Provide the (x, y) coordinate of the cell's center where the given text is located.  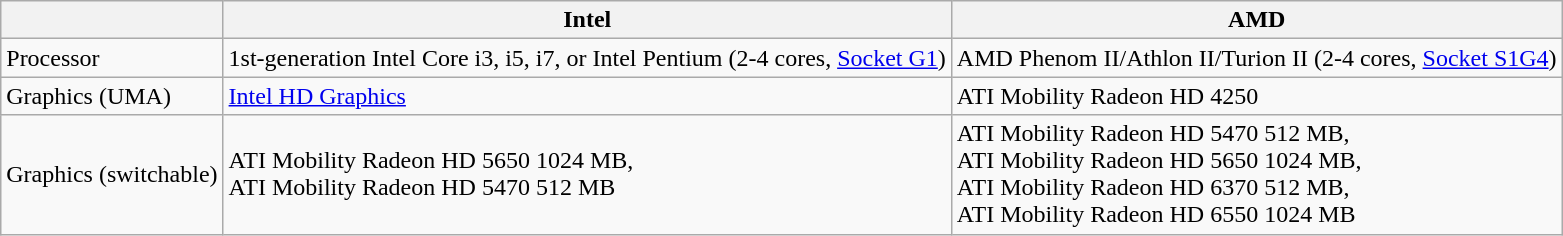
Intel HD Graphics (587, 96)
Processor (112, 58)
AMD Phenom II/Athlon II/Turion II (2-4 cores, Socket S1G4) (1256, 58)
ATI Mobility Radeon HD 5650 1024 MB,ATI Mobility Radeon HD 5470 512 MB (587, 174)
Graphics (switchable) (112, 174)
Graphics (UMA) (112, 96)
1st-generation Intel Core i3, i5, i7, or Intel Pentium (2-4 cores, Socket G1) (587, 58)
ATI Mobility Radeon HD 4250 (1256, 96)
AMD (1256, 20)
Intel (587, 20)
ATI Mobility Radeon HD 5470 512 MB,ATI Mobility Radeon HD 5650 1024 MB,ATI Mobility Radeon HD 6370 512 MB,ATI Mobility Radeon HD 6550 1024 MB (1256, 174)
